Extract the [x, y] coordinate from the center of the cell holding the provided text.  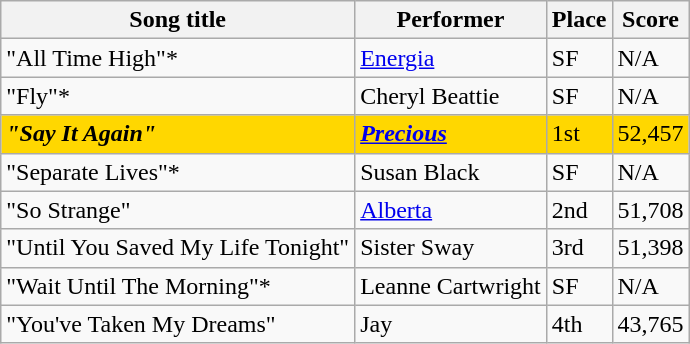
Song title [178, 20]
43,765 [650, 324]
"Fly"* [178, 96]
Precious [451, 134]
"Say It Again" [178, 134]
Place [579, 20]
"Until You Saved My Life Tonight" [178, 248]
Energia [451, 58]
4th [579, 324]
Susan Black [451, 172]
"Separate Lives"* [178, 172]
51,708 [650, 210]
Alberta [451, 210]
2nd [579, 210]
52,457 [650, 134]
"You've Taken My Dreams" [178, 324]
51,398 [650, 248]
"So Strange" [178, 210]
Jay [451, 324]
Sister Sway [451, 248]
"All Time High"* [178, 58]
Score [650, 20]
Cheryl Beattie [451, 96]
Performer [451, 20]
3rd [579, 248]
1st [579, 134]
Leanne Cartwright [451, 286]
"Wait Until The Morning"* [178, 286]
